Search for the cell housing the specified text and yield its [x, y] center coordinate. 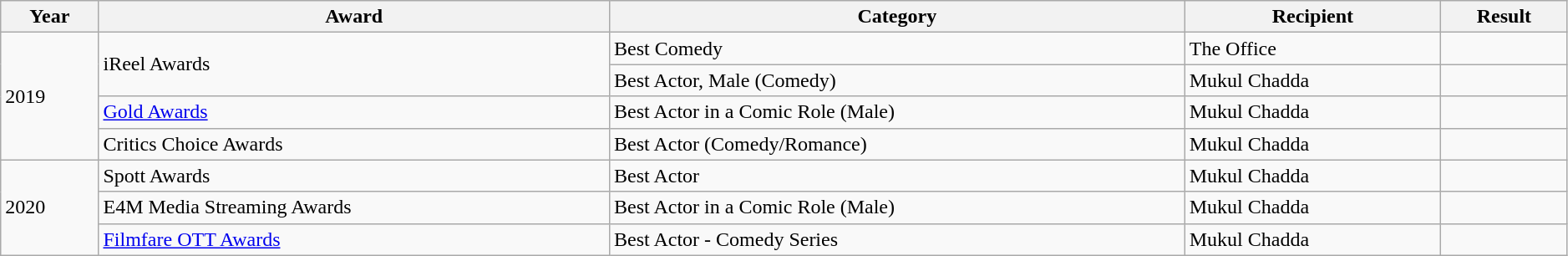
Filmfare OTT Awards [354, 239]
Result [1505, 17]
Best Actor [897, 176]
Recipient [1312, 17]
Best Comedy [897, 49]
Best Actor (Comedy/Romance) [897, 144]
Category [897, 17]
Best Actor, Male (Comedy) [897, 80]
iReel Awards [354, 64]
The Office [1312, 49]
2019 [50, 96]
E4M Media Streaming Awards [354, 207]
Gold Awards [354, 112]
Critics Choice Awards [354, 144]
Year [50, 17]
Spott Awards [354, 176]
Award [354, 17]
Best Actor - Comedy Series [897, 239]
2020 [50, 207]
